Scan for the cell matching the given text and deliver its (X, Y) coordinate at center. 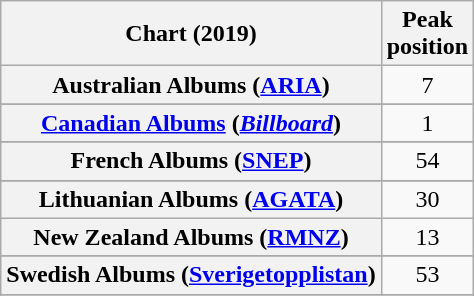
1 (427, 123)
7 (427, 85)
Chart (2019) (191, 34)
13 (427, 237)
Swedish Albums (Sverigetopplistan) (191, 275)
New Zealand Albums (RMNZ) (191, 237)
53 (427, 275)
Australian Albums (ARIA) (191, 85)
Peakposition (427, 34)
30 (427, 199)
Lithuanian Albums (AGATA) (191, 199)
54 (427, 161)
Canadian Albums (Billboard) (191, 123)
French Albums (SNEP) (191, 161)
